Identify which cell holds the provided text, then report its (X, Y) central coordinate. 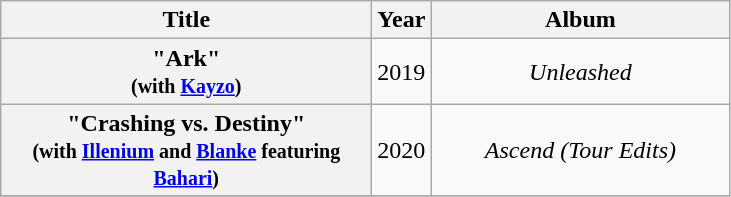
Unleashed (580, 72)
"Ark" (with Kayzo) (186, 72)
2019 (402, 72)
Year (402, 20)
Album (580, 20)
"Crashing vs. Destiny" (with Illenium and Blanke featuring Bahari) (186, 150)
Ascend (Tour Edits) (580, 150)
2020 (402, 150)
Title (186, 20)
